Find where the given text appears and provide that cell's center as (X, Y) coordinate. 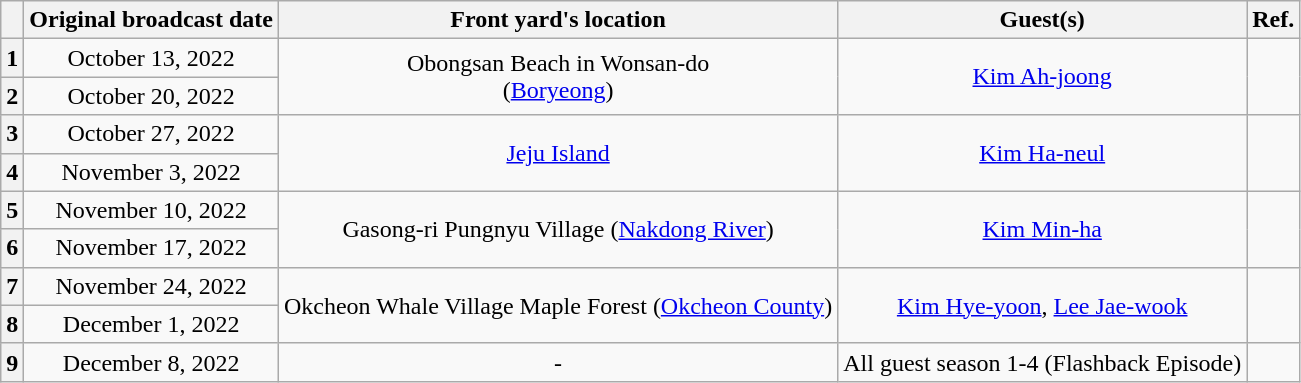
4 (12, 172)
Guest(s) (1042, 20)
8 (12, 324)
5 (12, 210)
Okcheon Whale Village Maple Forest (Okcheon County) (558, 305)
Kim Hye-yoon, Lee Jae-wook (1042, 305)
November 17, 2022 (152, 248)
October 13, 2022 (152, 58)
November 10, 2022 (152, 210)
October 27, 2022 (152, 134)
All guest season 1-4 (Flashback Episode) (1042, 362)
Obongsan Beach in Wonsan-do(Boryeong) (558, 77)
3 (12, 134)
Jeju Island (558, 153)
Kim Min-ha (1042, 229)
October 20, 2022 (152, 96)
December 8, 2022 (152, 362)
Ref. (1274, 20)
- (558, 362)
Original broadcast date (152, 20)
9 (12, 362)
December 1, 2022 (152, 324)
2 (12, 96)
Front yard's location (558, 20)
6 (12, 248)
Kim Ah-joong (1042, 77)
November 3, 2022 (152, 172)
Gasong-ri Pungnyu Village (Nakdong River) (558, 229)
1 (12, 58)
November 24, 2022 (152, 286)
Kim Ha-neul (1042, 153)
7 (12, 286)
